Find where the given text appears and provide that cell's center as (x, y) coordinate. 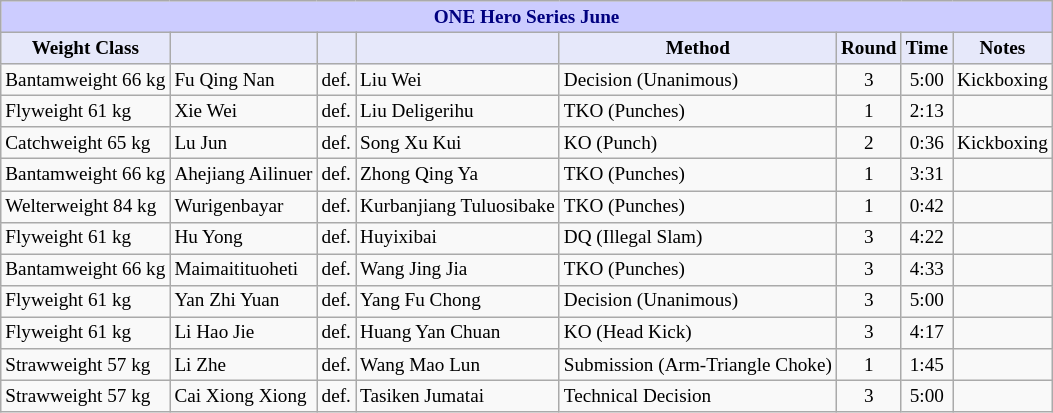
KO (Punch) (698, 143)
Hu Yong (244, 238)
0:36 (926, 143)
Wang Mao Lun (458, 365)
Huang Yan Chuan (458, 333)
Li Zhe (244, 365)
Round (868, 48)
Liu Deligerihu (458, 111)
Wurigenbayar (244, 206)
Wang Jing Jia (458, 270)
Cai Xiong Xiong (244, 396)
0:42 (926, 206)
Zhong Qing Ya (458, 175)
Li Hao Jie (244, 333)
Time (926, 48)
1:45 (926, 365)
Weight Class (86, 48)
4:33 (926, 270)
Kurbanjiang Tuluosibake (458, 206)
4:17 (926, 333)
Notes (1003, 48)
Xie Wei (244, 111)
Yang Fu Chong (458, 301)
Fu Qing Nan (244, 80)
Method (698, 48)
Song Xu Kui (458, 143)
Submission (Arm-Triangle Choke) (698, 365)
DQ (Illegal Slam) (698, 238)
Huyixibai (458, 238)
Maimaitituoheti (244, 270)
Yan Zhi Yuan (244, 301)
KO (Head Kick) (698, 333)
Technical Decision (698, 396)
Tasiken Jumatai (458, 396)
2 (868, 143)
4:22 (926, 238)
Ahejiang Ailinuer (244, 175)
Catchweight 65 kg (86, 143)
Liu Wei (458, 80)
3:31 (926, 175)
ONE Hero Series June (527, 17)
2:13 (926, 111)
Lu Jun (244, 143)
Welterweight 84 kg (86, 206)
